Locate the cell with the specified text and output its [x, y] center coordinate. 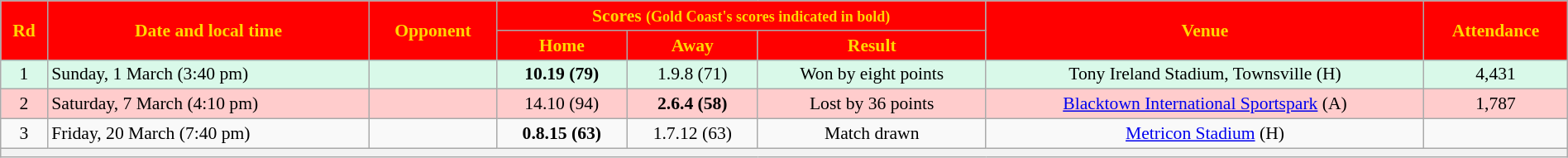
Scores (Gold Coast's scores indicated in bold) [741, 16]
Friday, 20 March (7:40 pm) [208, 134]
Blacktown International Sportspark (A) [1205, 104]
Rd [25, 30]
1.7.12 (63) [692, 134]
Home [562, 45]
2 [25, 104]
4,431 [1495, 74]
Won by eight points [872, 74]
Venue [1205, 30]
3 [25, 134]
Lost by 36 points [872, 104]
Sunday, 1 March (3:40 pm) [208, 74]
1 [25, 74]
Metricon Stadium (H) [1205, 134]
2.6.4 (58) [692, 104]
Match drawn [872, 134]
14.10 (94) [562, 104]
Result [872, 45]
1.9.8 (71) [692, 74]
0.8.15 (63) [562, 134]
10.19 (79) [562, 74]
Saturday, 7 March (4:10 pm) [208, 104]
1,787 [1495, 104]
Date and local time [208, 30]
Tony Ireland Stadium, Townsville (H) [1205, 74]
Attendance [1495, 30]
Opponent [433, 30]
Away [692, 45]
